Determine the [X, Y] coordinate at the center of the cell enclosing the given text.  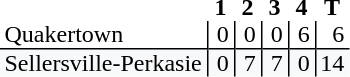
Sellersville-Perkasie [104, 63]
14 [332, 63]
Quakertown [104, 35]
